Determine the [x, y] coordinate at the center of the cell enclosing the given text.  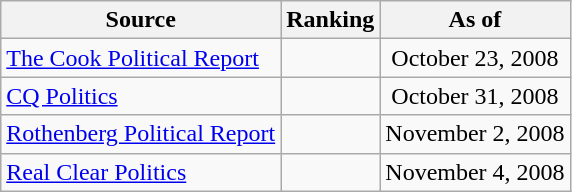
October 31, 2008 [475, 96]
As of [475, 20]
Real Clear Politics [141, 172]
Rothenberg Political Report [141, 134]
November 2, 2008 [475, 134]
November 4, 2008 [475, 172]
CQ Politics [141, 96]
The Cook Political Report [141, 58]
Source [141, 20]
Ranking [330, 20]
October 23, 2008 [475, 58]
